Identify which cell holds the provided text, then report its (X, Y) central coordinate. 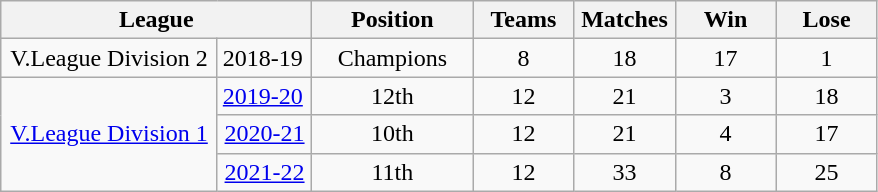
33 (624, 172)
11th (392, 172)
2020-21 (264, 134)
V.League Division 1 (110, 134)
3 (726, 96)
12th (392, 96)
Champions (392, 58)
4 (726, 134)
V.League Division 2 (110, 58)
Win (726, 20)
2021-22 (264, 172)
10th (392, 134)
Lose (826, 20)
Teams (524, 20)
2019-20 (264, 96)
Matches (624, 20)
2018-19 (264, 58)
25 (826, 172)
Position (392, 20)
League (156, 20)
1 (826, 58)
